Find where the given text appears and provide that cell's center as [x, y] coordinate. 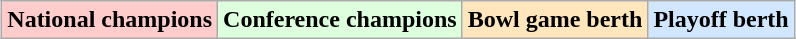
National champions [110, 20]
Playoff berth [721, 20]
Conference champions [340, 20]
Bowl game berth [555, 20]
